Return the [X, Y] coordinate for the center point of the cell that contains the specified text.  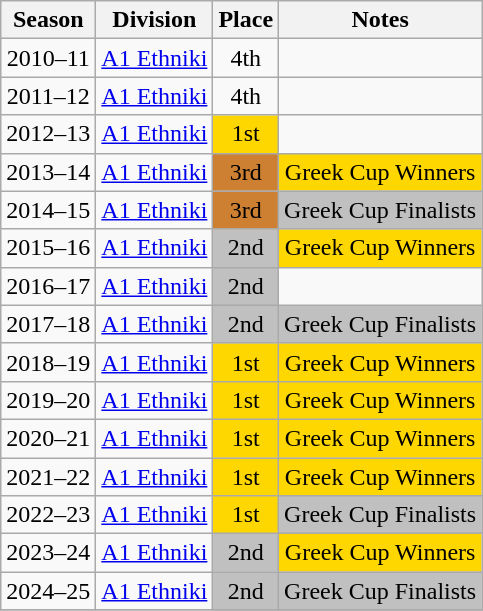
Season [48, 20]
2015–16 [48, 248]
Notes [380, 20]
2018–19 [48, 362]
2019–20 [48, 400]
2020–21 [48, 438]
Place [246, 20]
2012–13 [48, 134]
2017–18 [48, 324]
2010–11 [48, 58]
2016–17 [48, 286]
2011–12 [48, 96]
2022–23 [48, 515]
2024–25 [48, 591]
2014–15 [48, 210]
2023–24 [48, 553]
Division [154, 20]
2013–14 [48, 172]
2021–22 [48, 477]
